Detect which cell encompasses the target text, then output its (x, y) center coordinate. 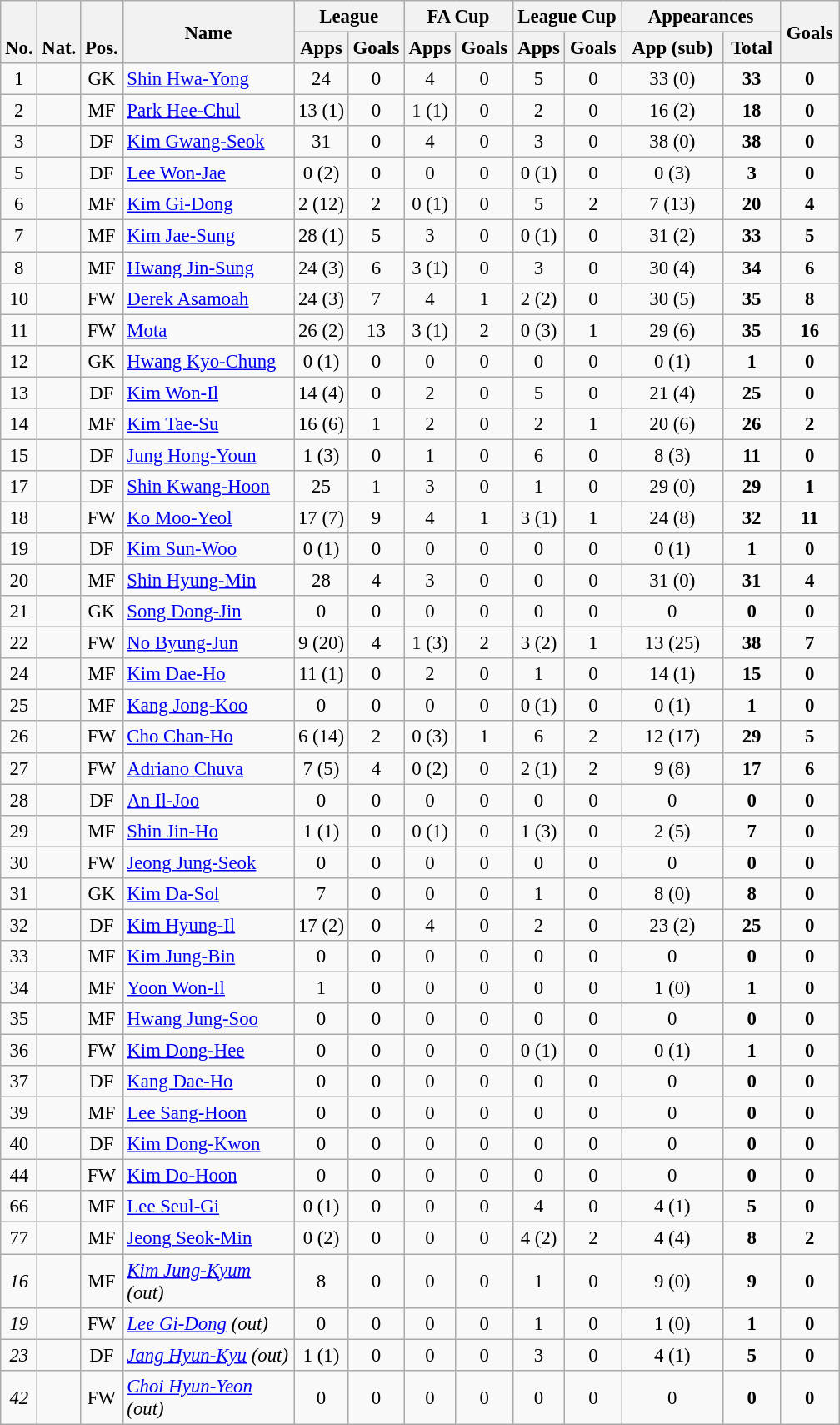
29 (0) (672, 487)
8 (0) (672, 894)
Kim Da-Sol (208, 894)
7 (5) (322, 768)
21 (4) (672, 392)
9 (20) (322, 643)
28 (1) (322, 236)
13 (1) (322, 111)
20 (6) (672, 424)
37 (19, 1082)
An Il-Joo (208, 800)
11 (1) (322, 674)
Jeong Seok-Min (208, 1238)
Kim Tae-Su (208, 424)
Kim Dae-Ho (208, 674)
Jeong Jung-Seok (208, 862)
23 (2) (672, 925)
30 (5) (672, 298)
14 (4) (322, 392)
FA Cup (458, 17)
Kim Won-Il (208, 392)
Kim Jae-Sung (208, 236)
Nat. (59, 32)
17 (2) (322, 925)
Cho Chan-Ho (208, 737)
Pos. (102, 32)
14 (1) (672, 674)
No. (19, 32)
7 (13) (672, 204)
Park Hee-Chul (208, 111)
2 (1) (538, 768)
26 (2) (322, 330)
Kim Jung-Kyum (out) (208, 1282)
Mota (208, 330)
23 (19, 1355)
Lee Gi-Dong (out) (208, 1323)
Jung Hong-Youn (208, 455)
17 (7) (322, 517)
App (sub) (672, 48)
10 (19, 298)
Hwang Jin-Sung (208, 267)
16 (6) (322, 424)
Kang Jong-Koo (208, 706)
12 (17) (672, 737)
League (349, 17)
Adriano Chuva (208, 768)
Total (752, 48)
Shin Kwang-Hoon (208, 487)
66 (19, 1207)
22 (19, 643)
Derek Asamoah (208, 298)
36 (19, 1051)
Choi Hyun-Yeon (out) (208, 1397)
39 (19, 1113)
Shin Jin-Ho (208, 831)
31 (0) (672, 581)
29 (6) (672, 330)
Kim Sun-Woo (208, 549)
Lee Won-Jae (208, 173)
Jang Hyun-Kyu (out) (208, 1355)
8 (3) (672, 455)
21 (19, 612)
9 (0) (672, 1282)
Hwang Jung-Soo (208, 1019)
2 (12) (322, 204)
77 (19, 1238)
24 (8) (672, 517)
Shin Hyung-Min (208, 581)
30 (19, 862)
Yoon Won-Il (208, 987)
Kim Hyung-Il (208, 925)
38 (0) (672, 142)
Appearances (702, 17)
30 (4) (672, 267)
Kim Do-Hoon (208, 1176)
League Cup (567, 17)
2 (5) (672, 831)
Song Dong-Jin (208, 612)
Lee Seul-Gi (208, 1207)
6 (14) (322, 737)
Kim Dong-Hee (208, 1051)
16 (2) (672, 111)
27 (19, 768)
Kim Jung-Bin (208, 957)
4 (4) (672, 1238)
31 (2) (672, 236)
9 (8) (672, 768)
3 (2) (538, 643)
14 (19, 424)
13 (25) (672, 643)
No Byung-Jun (208, 643)
Ko Moo-Yeol (208, 517)
Name (208, 32)
44 (19, 1176)
Kang Dae-Ho (208, 1082)
33 (0) (672, 79)
Lee Sang-Hoon (208, 1113)
42 (19, 1397)
40 (19, 1144)
Kim Dong-Kwon (208, 1144)
Kim Gwang-Seok (208, 142)
2 (2) (538, 298)
12 (19, 361)
Kim Gi-Dong (208, 204)
4 (2) (538, 1238)
Hwang Kyo-Chung (208, 361)
Shin Hwa-Yong (208, 79)
